Extract the [x, y] coordinate from the center of the cell holding the provided text.  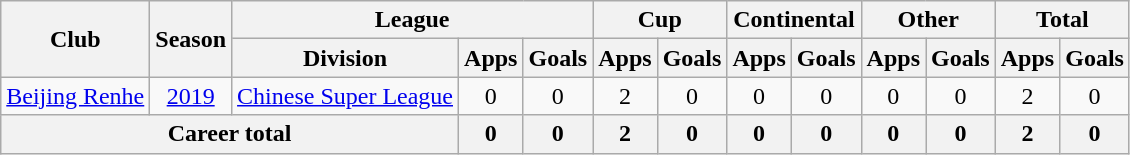
Season [191, 39]
Total [1062, 20]
Division [346, 58]
Career total [230, 134]
Cup [660, 20]
Beijing Renhe [76, 96]
Continental [794, 20]
League [412, 20]
Other [928, 20]
2019 [191, 96]
Chinese Super League [346, 96]
Club [76, 39]
